Extract the (X, Y) coordinate from the center of the cell holding the provided text.  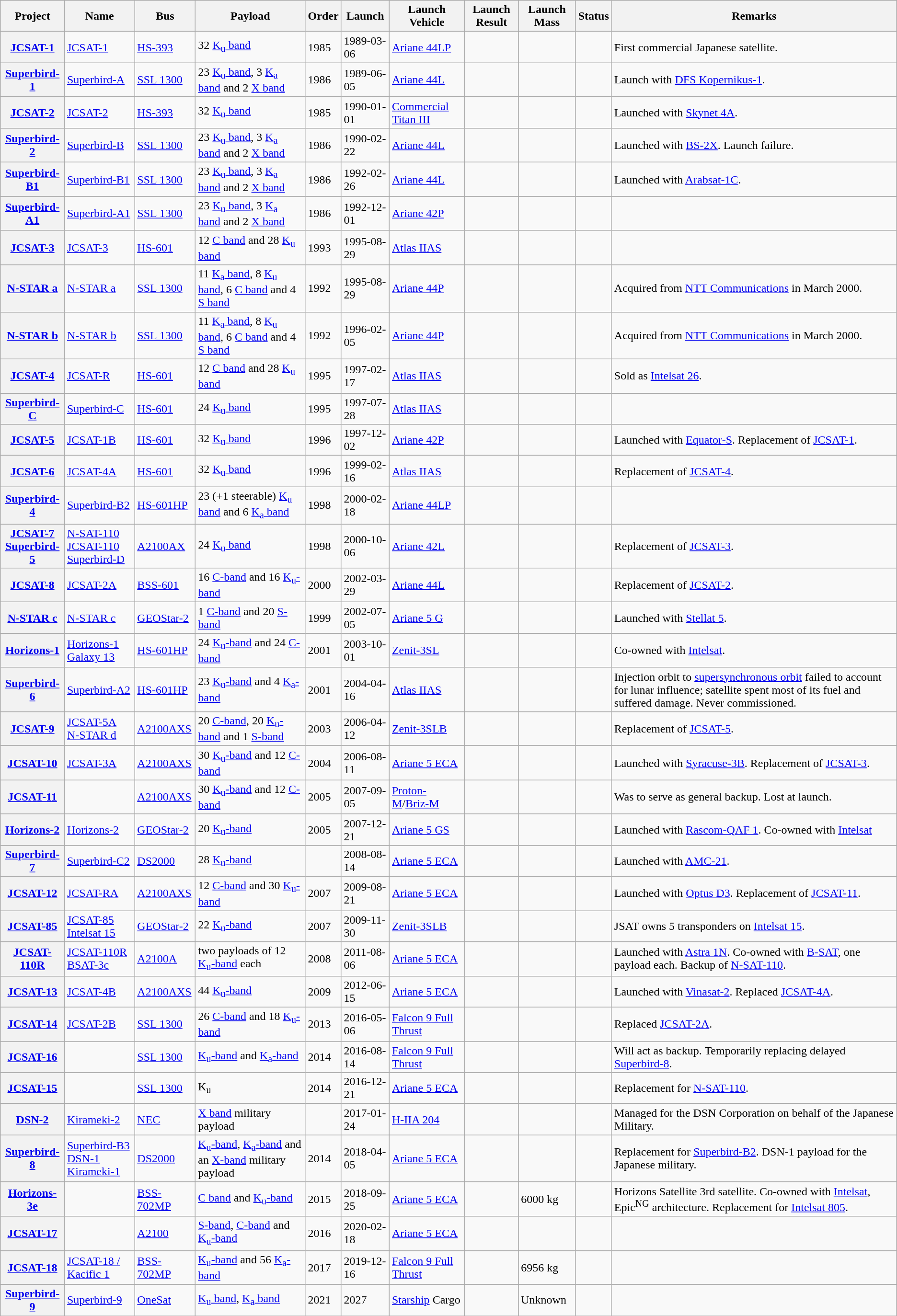
2009-11-30 (365, 927)
Launch (365, 16)
1996-02-05 (365, 335)
Superbird-A (99, 80)
1989-03-06 (365, 47)
Launched with Syracuse-3B. Replacement of JCSAT-3. (754, 763)
1997-07-28 (365, 409)
Zenit-3SL (426, 651)
Kirameki-2 (99, 1119)
Sold as Intelsat 26. (754, 376)
Replaced JCSAT-2A. (754, 1024)
JCSAT-15 (33, 1088)
Replacement for N-SAT-110. (754, 1088)
1997-02-17 (365, 376)
Horizons-1 (33, 651)
24 Ku-band and 24 C-band (250, 651)
Superbird-7 (33, 860)
2009 (323, 992)
Ku (250, 1088)
Ariane 5 G (426, 618)
2000-10-06 (365, 546)
28 Ku-band (250, 860)
Superbird-A2 (99, 689)
Co-owned with Intelsat. (754, 651)
20 Ku-band (250, 830)
2009-08-21 (365, 894)
JCSAT-6 (33, 471)
A2100AX (165, 546)
two payloads of 12 Ku-band each (250, 959)
1990-02-22 (365, 145)
JCSAT-85Intelsat 15 (99, 927)
JCSAT-11 (33, 797)
Launch Mass (547, 16)
1992-02-26 (365, 179)
Unknown (547, 1300)
1989-06-05 (365, 80)
BSS-601 (165, 585)
1990-01-01 (365, 112)
Ariane 42L (426, 546)
Payload (250, 16)
JCSAT-RA (99, 894)
C band and Ku-band (250, 1199)
26 C-band and 18 Ku-band (250, 1024)
JCSAT-1B (99, 440)
JCSAT-8 (33, 585)
Launched with Stellat 5. (754, 618)
JCSAT-10 (33, 763)
Replacement of JCSAT-3. (754, 546)
Launched with Rascom-QAF 1. Co-owned with Intelsat (754, 830)
Superbird-C2 (99, 860)
JCSAT-5 (33, 440)
2016-05-06 (365, 1024)
Launched with Optus D3. Replacement of JCSAT-11. (754, 894)
JCSAT-14 (33, 1024)
Superbird-2 (33, 145)
Launched with BS-2X. Launch failure. (754, 145)
NEC (165, 1119)
Ku band, Ka band (250, 1300)
JCSAT-7Superbird-5 (33, 546)
2016 (323, 1233)
2002-03-29 (365, 585)
JCSAT-85 (33, 927)
JCSAT-R (99, 376)
Bus (165, 16)
20 C-band, 20 Ku-band and 1 S-band (250, 728)
JCSAT-2A (99, 585)
Superbird-B2 (99, 505)
2004-04-16 (365, 689)
2011-08-06 (365, 959)
12 C-band and 30 Ku-band (250, 894)
Horizons-3e (33, 1199)
2003 (323, 728)
Ariane 5 GS (426, 830)
Project (33, 16)
Launched with AMC-21. (754, 860)
Ku-band and Ka-band (250, 1057)
Status (593, 16)
2012-06-15 (365, 992)
1992-12-01 (365, 214)
Managed for the DSN Corporation on behalf of the Japanese Military. (754, 1119)
Horizons-1Galaxy 13 (99, 651)
JCSAT-5AN-STAR d (99, 728)
2013 (323, 1024)
A2100 (165, 1233)
2002-07-05 (365, 618)
Superbird-6 (33, 689)
44 Ku-band (250, 992)
2018-09-25 (365, 1199)
1993 (323, 247)
Superbird-4 (33, 505)
2000-02-18 (365, 505)
JSAT owns 5 transponders on Intelsat 15. (754, 927)
Replacement for Superbird-B2. DSN-1 payload for the Japanese military. (754, 1158)
22 Ku-band (250, 927)
Ku-band, Ka-band and an X-band military payload (250, 1158)
JCSAT-110R (33, 959)
Ku-band and 56 Ka-band (250, 1268)
X band military payload (250, 1119)
JCSAT-9 (33, 728)
2018-04-05 (365, 1158)
2000 (323, 585)
JCSAT-16 (33, 1057)
2019-12-16 (365, 1268)
OneSat (165, 1300)
2017-01-24 (365, 1119)
1 C-band and 20 S-band (250, 618)
6956 kg (547, 1268)
Launched with Arabsat-1C. (754, 179)
Launched with Skynet 4A. (754, 112)
Superbird-B (99, 145)
1999-02-16 (365, 471)
JCSAT-18 (33, 1268)
2004 (323, 763)
JCSAT-13 (33, 992)
Superbird-1 (33, 80)
2006-08-11 (365, 763)
Starship Cargo (426, 1300)
Launch Result (491, 16)
Replacement of JCSAT-2. (754, 585)
Launched with Equator-S. Replacement of JCSAT-1. (754, 440)
First commercial Japanese satellite. (754, 47)
2008 (323, 959)
Was to serve as general backup. Lost at launch. (754, 797)
Will act as backup. Temporarily replacing delayed Superbird-8. (754, 1057)
Remarks (754, 16)
Superbird-8 (33, 1158)
Launched with Astra 1N. Co-owned with B-SAT, one payload each. Backup of N-SAT-110. (754, 959)
2007-09-05 (365, 797)
JCSAT-3A (99, 763)
Launch Vehicle (426, 16)
Name (99, 16)
2016-12-21 (365, 1088)
Proton-M/Briz-M (426, 797)
Order (323, 16)
2006-04-12 (365, 728)
23 (+1 steerable) Ku band and 6 Ka band (250, 505)
2015 (323, 1199)
16 C-band and 16 Ku-band (250, 585)
JCSAT-2B (99, 1024)
JCSAT-17 (33, 1233)
JCSAT-18 / Kacific 1 (99, 1268)
23 Ku-band and 4 Ka-band (250, 689)
1997-12-02 (365, 440)
6000 kg (547, 1199)
2021 (323, 1300)
JCSAT-12 (33, 894)
2016-08-14 (365, 1057)
Superbird-B3DSN-1Kirameki-1 (99, 1158)
2008-08-14 (365, 860)
Replacement of JCSAT-4. (754, 471)
JCSAT-4 (33, 376)
Horizons Satellite 3rd satellite. Co-owned with Intelsat, EpicNG architecture. Replacement for Intelsat 805. (754, 1199)
1999 (323, 618)
JCSAT-4A (99, 471)
2007-12-21 (365, 830)
2017 (323, 1268)
S-band, C-band and Ku-band (250, 1233)
2003-10-01 (365, 651)
2027 (365, 1300)
JCSAT-4B (99, 992)
JCSAT-110RBSAT-3c (99, 959)
H-IIA 204 (426, 1119)
Commercial Titan III (426, 112)
DSN-2 (33, 1119)
Launched with Vinasat-2. Replaced JCSAT-4A. (754, 992)
N-SAT-110JCSAT-110Superbird-D (99, 546)
A2100A (165, 959)
Replacement of JCSAT-5. (754, 728)
Launch with DFS Kopernikus-1. (754, 80)
2020-02-18 (365, 1233)
